Identify which cell holds the provided text, then report its (X, Y) central coordinate. 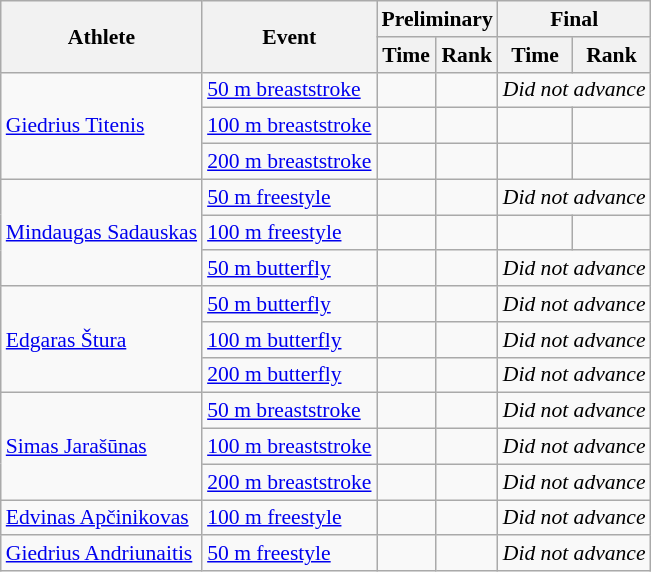
Mindaugas Sadauskas (102, 232)
Simas Jarašūnas (102, 446)
Athlete (102, 36)
100 m butterfly (289, 340)
Final (574, 19)
200 m butterfly (289, 375)
Event (289, 36)
Preliminary (438, 19)
Giedrius Andriunaitis (102, 554)
Giedrius Titenis (102, 126)
Edgaras Štura (102, 340)
Edvinas Apčinikovas (102, 518)
